Provide the (X, Y) coordinate of the cell's center where the given text is located.  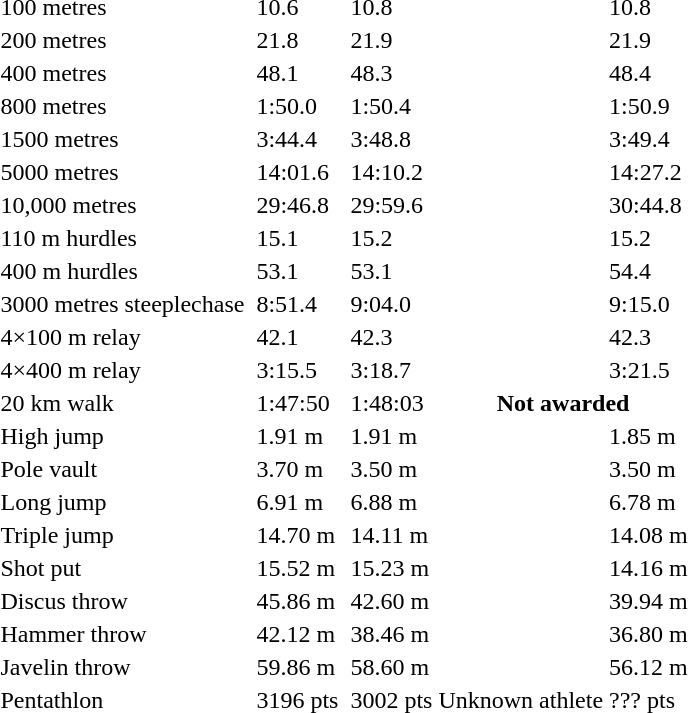
1:50.4 (392, 106)
6.88 m (392, 502)
15.1 (298, 238)
21.8 (298, 40)
14:10.2 (392, 172)
6.91 m (298, 502)
14:01.6 (298, 172)
3:18.7 (392, 370)
3.50 m (392, 469)
48.3 (392, 73)
38.46 m (392, 634)
15.2 (392, 238)
14.70 m (298, 535)
42.60 m (392, 601)
29:46.8 (298, 205)
14.11 m (392, 535)
15.52 m (298, 568)
21.9 (392, 40)
42.12 m (298, 634)
9:04.0 (392, 304)
3:44.4 (298, 139)
42.1 (298, 337)
1:48:03 (392, 403)
3:15.5 (298, 370)
59.86 m (298, 667)
15.23 m (392, 568)
3.70 m (298, 469)
58.60 m (392, 667)
42.3 (392, 337)
29:59.6 (392, 205)
45.86 m (298, 601)
8:51.4 (298, 304)
1:47:50 (298, 403)
48.1 (298, 73)
1:50.0 (298, 106)
3:48.8 (392, 139)
